Scan for the cell matching the given text and deliver its (X, Y) coordinate at center. 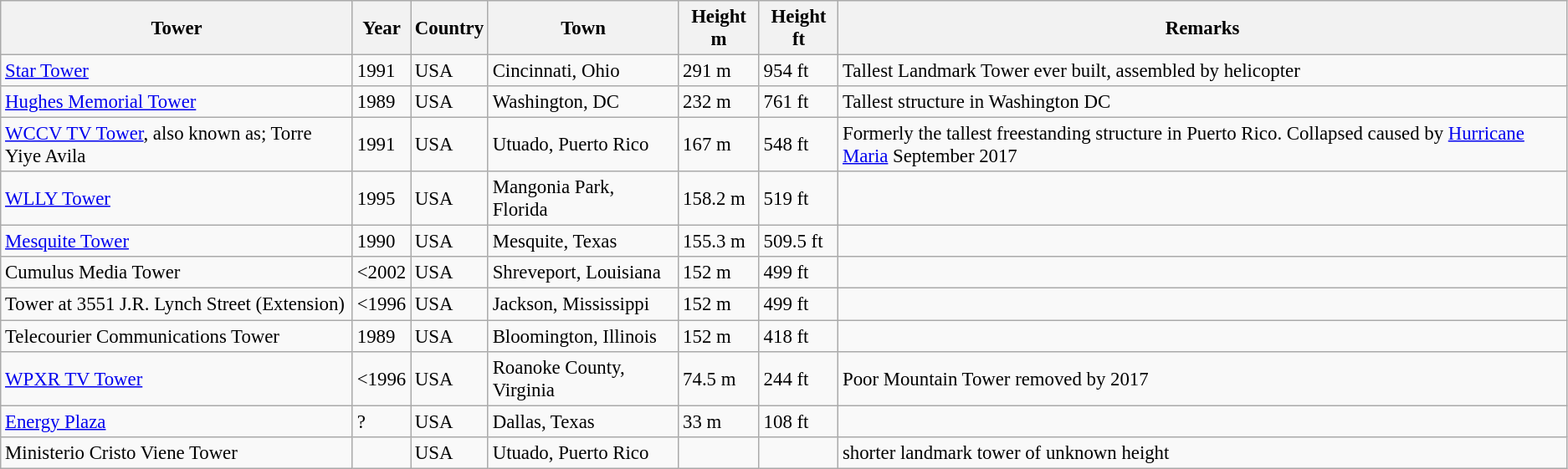
548 ft (798, 145)
Formerly the tallest freestanding structure in Puerto Rico. Collapsed caused by Hurricane Maria September 2017 (1203, 145)
Bloomington, Illinois (582, 336)
33 m (720, 421)
Tower (177, 28)
Remarks (1203, 28)
Mesquite, Texas (582, 242)
Country (448, 28)
158.2 m (720, 199)
WPXR TV Tower (177, 378)
Telecourier Communications Tower (177, 336)
WLLY Tower (177, 199)
519 ft (798, 199)
Cincinnati, Ohio (582, 71)
Dallas, Texas (582, 421)
108 ft (798, 421)
? (382, 421)
Tower at 3551 J.R. Lynch Street (Extension) (177, 304)
244 ft (798, 378)
1995 (382, 199)
WCCV TV Tower, also known as; Torre Yiye Avila (177, 145)
Tallest Landmark Tower ever built, assembled by helicopter (1203, 71)
Mangonia Park, Florida (582, 199)
74.5 m (720, 378)
Ministerio Cristo Viene Tower (177, 452)
167 m (720, 145)
155.3 m (720, 242)
Star Tower (177, 71)
Town (582, 28)
Hughes Memorial Tower (177, 102)
Cumulus Media Tower (177, 273)
Poor Mountain Tower removed by 2017 (1203, 378)
Roanoke County, Virginia (582, 378)
761 ft (798, 102)
<2002 (382, 273)
Shreveport, Louisiana (582, 273)
954 ft (798, 71)
Mesquite Tower (177, 242)
Year (382, 28)
Jackson, Mississippi (582, 304)
Tallest structure in Washington DC (1203, 102)
509.5 ft (798, 242)
418 ft (798, 336)
1990 (382, 242)
Energy Plaza (177, 421)
Washington, DC (582, 102)
291 m (720, 71)
Height m (720, 28)
Height ft (798, 28)
232 m (720, 102)
shorter landmark tower of unknown height (1203, 452)
